Extract the [x, y] coordinate from the center of the cell holding the provided text.  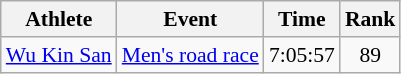
Time [302, 19]
Men's road race [190, 55]
Rank [370, 19]
7:05:57 [302, 55]
Event [190, 19]
Wu Kin San [59, 55]
89 [370, 55]
Athlete [59, 19]
